Search for the cell housing the specified text and yield its (X, Y) center coordinate. 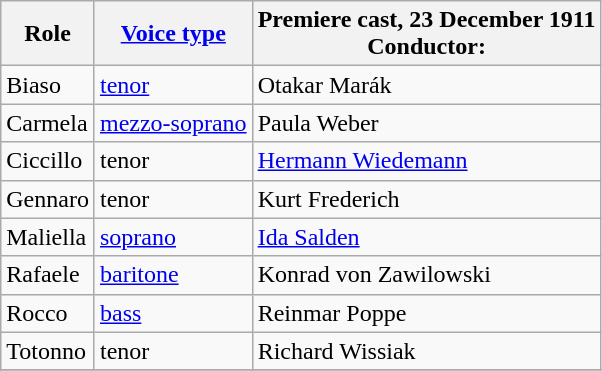
Totonno (48, 351)
Role (48, 34)
soprano (173, 237)
mezzo-soprano (173, 123)
Carmela (48, 123)
Ida Salden (426, 237)
Richard Wissiak (426, 351)
bass (173, 313)
Kurt Frederich (426, 199)
Reinmar Poppe (426, 313)
Ciccillo (48, 161)
Rafaele (48, 275)
baritone (173, 275)
Paula Weber (426, 123)
Maliella (48, 237)
Otakar Marák (426, 85)
Hermann Wiedemann (426, 161)
Gennaro (48, 199)
Voice type (173, 34)
Premiere cast, 23 December 1911Conductor: (426, 34)
Rocco (48, 313)
Konrad von Zawilowski (426, 275)
Biaso (48, 85)
